Output the (x, y) coordinate of the center of the cell containing the given text.  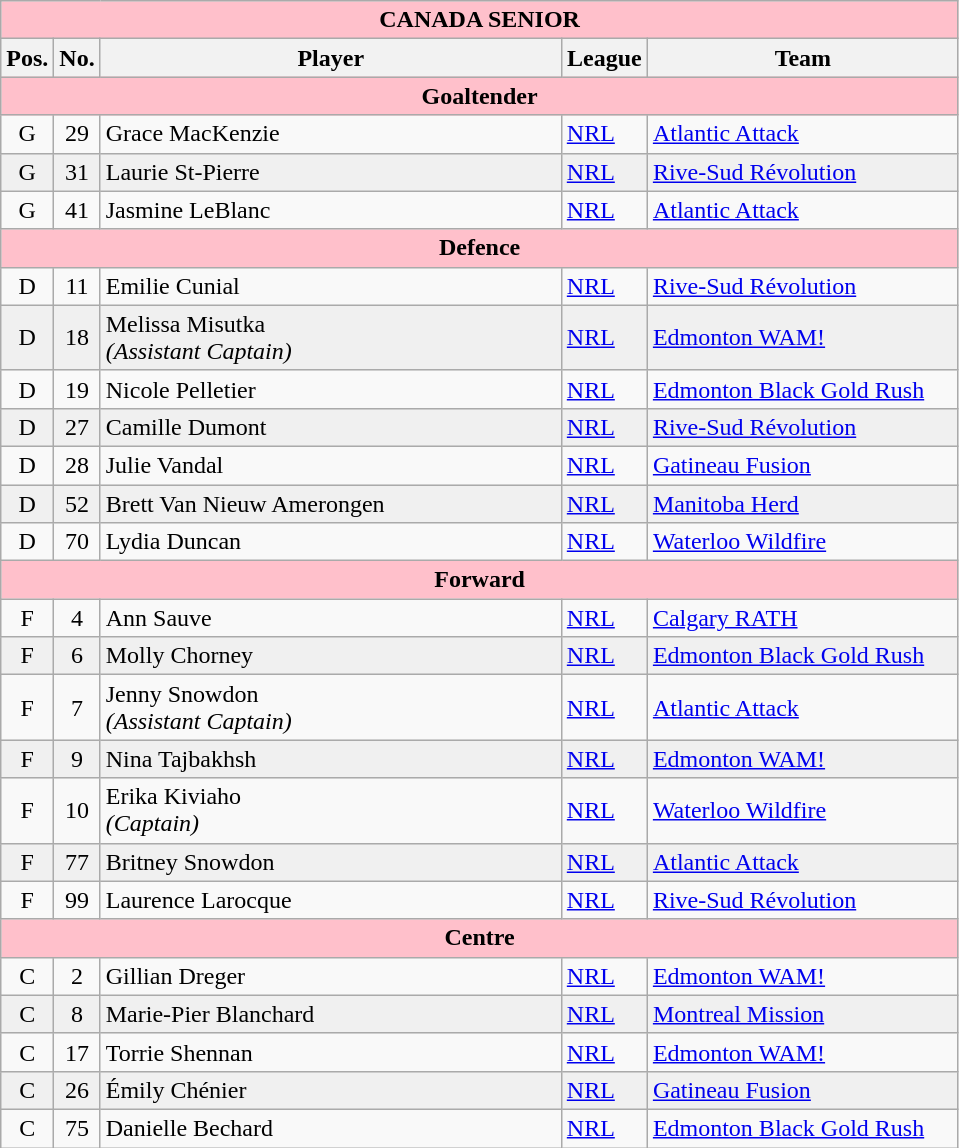
99 (77, 900)
Jasmine LeBlanc (330, 210)
28 (77, 465)
Player (330, 58)
Melissa Misutka(Assistant Captain) (330, 338)
Gillian Dreger (330, 976)
Torrie Shennan (330, 1052)
77 (77, 862)
Manitoba Herd (802, 503)
Laurence Larocque (330, 900)
Defence (480, 248)
4 (77, 618)
Emilie Cunial (330, 286)
52 (77, 503)
Calgary RATH (802, 618)
41 (77, 210)
Molly Chorney (330, 656)
19 (77, 389)
18 (77, 338)
75 (77, 1128)
Brett Van Nieuw Amerongen (330, 503)
29 (77, 134)
No. (77, 58)
17 (77, 1052)
2 (77, 976)
6 (77, 656)
Grace MacKenzie (330, 134)
Ann Sauve (330, 618)
Pos. (28, 58)
Team (802, 58)
Émily Chénier (330, 1090)
11 (77, 286)
Jenny Snowdon(Assistant Captain) (330, 708)
70 (77, 542)
Erika Kiviaho(Captain) (330, 810)
CANADA SENIOR (480, 20)
10 (77, 810)
Lydia Duncan (330, 542)
Centre (480, 938)
Julie Vandal (330, 465)
9 (77, 759)
League (604, 58)
Laurie St-Pierre (330, 172)
Nina Tajbakhsh (330, 759)
7 (77, 708)
Danielle Bechard (330, 1128)
27 (77, 427)
26 (77, 1090)
8 (77, 1014)
Marie-Pier Blanchard (330, 1014)
31 (77, 172)
Nicole Pelletier (330, 389)
Britney Snowdon (330, 862)
Goaltender (480, 96)
Forward (480, 580)
Camille Dumont (330, 427)
Montreal Mission (802, 1014)
